Determine the (X, Y) coordinate at the center of the cell enclosing the given text.  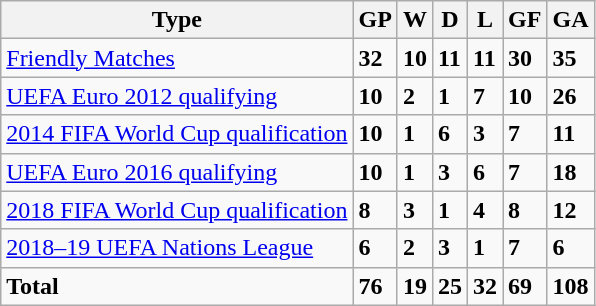
12 (570, 210)
18 (570, 172)
W (414, 20)
Friendly Matches (177, 58)
69 (525, 286)
4 (486, 210)
D (450, 20)
2018–19 UEFA Nations League (177, 248)
GF (525, 20)
108 (570, 286)
76 (375, 286)
GP (375, 20)
Total (177, 286)
UEFA Euro 2016 qualifying (177, 172)
GA (570, 20)
UEFA Euro 2012 qualifying (177, 96)
19 (414, 286)
26 (570, 96)
L (486, 20)
2014 FIFA World Cup qualification (177, 134)
30 (525, 58)
Type (177, 20)
2018 FIFA World Cup qualification (177, 210)
35 (570, 58)
25 (450, 286)
